From the cell containing the given text, extract its center point as [X, Y] coordinate. 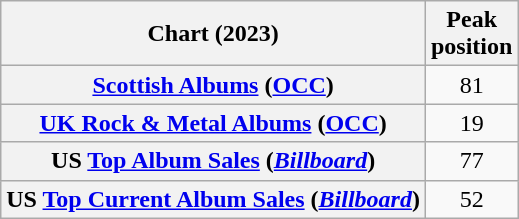
UK Rock & Metal Albums (OCC) [214, 123]
52 [471, 199]
Peakposition [471, 34]
77 [471, 161]
US Top Album Sales (Billboard) [214, 161]
US Top Current Album Sales (Billboard) [214, 199]
19 [471, 123]
81 [471, 85]
Scottish Albums (OCC) [214, 85]
Chart (2023) [214, 34]
